Identify which cell holds the provided text, then report its (x, y) central coordinate. 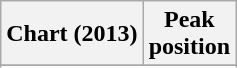
Chart (2013) (72, 34)
Peakposition (189, 34)
